Output the [X, Y] coordinate of the center of the cell containing the given text.  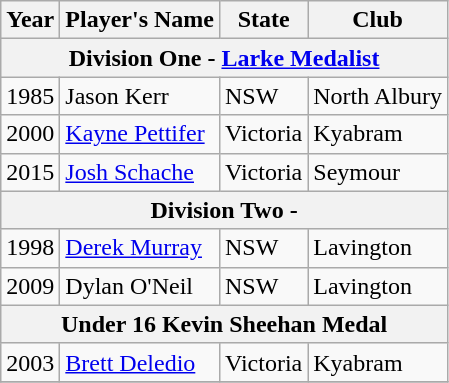
1998 [30, 248]
2003 [30, 362]
North Albury [378, 96]
Josh Schache [140, 172]
Division One - Larke Medalist [224, 58]
2015 [30, 172]
Club [378, 20]
1985 [30, 96]
Seymour [378, 172]
Year [30, 20]
2009 [30, 286]
State [263, 20]
Derek Murray [140, 248]
Dylan O'Neil [140, 286]
Kayne Pettifer [140, 134]
2000 [30, 134]
Jason Kerr [140, 96]
Player's Name [140, 20]
Under 16 Kevin Sheehan Medal [224, 324]
Brett Deledio [140, 362]
Division Two - [224, 210]
